Output the [x, y] coordinate of the center of the cell containing the given text.  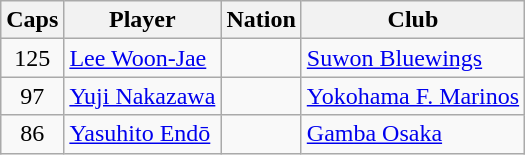
Yokohama F. Marinos [412, 96]
125 [32, 58]
Yuji Nakazawa [142, 96]
Club [412, 20]
Player [142, 20]
97 [32, 96]
Gamba Osaka [412, 134]
Nation [261, 20]
Lee Woon-Jae [142, 58]
Suwon Bluewings [412, 58]
Caps [32, 20]
Yasuhito Endō [142, 134]
86 [32, 134]
